For the text-containing cell, return its midpoint in (X, Y) coordinate format. 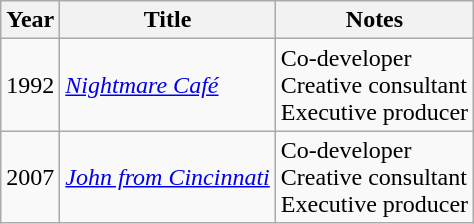
John from Cincinnati (168, 177)
Year (30, 20)
Nightmare Café (168, 85)
Notes (374, 20)
2007 (30, 177)
1992 (30, 85)
Title (168, 20)
